Locate the cell with the specified text and output its (x, y) center coordinate. 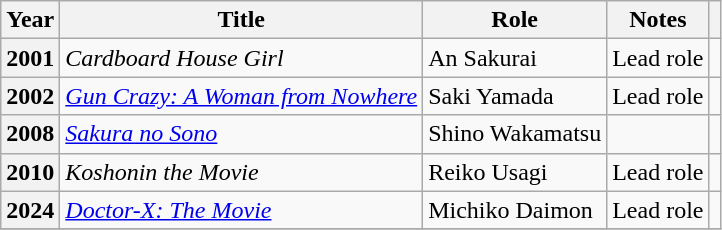
Koshonin the Movie (242, 172)
Sakura no Sono (242, 134)
Shino Wakamatsu (515, 134)
2001 (30, 58)
Title (242, 20)
Michiko Daimon (515, 210)
Gun Crazy: A Woman from Nowhere (242, 96)
Notes (658, 20)
Doctor-X: The Movie (242, 210)
Reiko Usagi (515, 172)
2008 (30, 134)
Cardboard House Girl (242, 58)
Role (515, 20)
2010 (30, 172)
2002 (30, 96)
Year (30, 20)
2024 (30, 210)
Saki Yamada (515, 96)
An Sakurai (515, 58)
